Locate the cell with the specified text and output its [x, y] center coordinate. 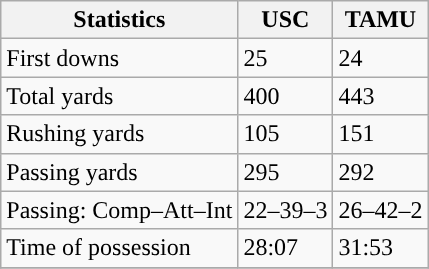
Passing yards [120, 172]
25 [286, 58]
Passing: Comp–Att–Int [120, 210]
24 [380, 58]
First downs [120, 58]
28:07 [286, 248]
31:53 [380, 248]
443 [380, 96]
400 [286, 96]
22–39–3 [286, 210]
292 [380, 172]
Statistics [120, 20]
151 [380, 134]
295 [286, 172]
USC [286, 20]
TAMU [380, 20]
Rushing yards [120, 134]
Total yards [120, 96]
105 [286, 134]
26–42–2 [380, 210]
Time of possession [120, 248]
